Return (x, y) of the center of cell containing provided text 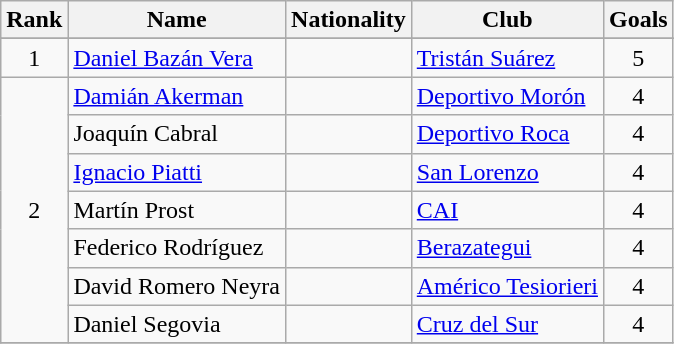
Daniel Segovia (177, 324)
Deportivo Morón (507, 96)
San Lorenzo (507, 172)
Berazategui (507, 248)
Tristán Suárez (507, 58)
David Romero Neyra (177, 286)
CAI (507, 210)
Rank (34, 20)
Cruz del Sur (507, 324)
Club (507, 20)
Ignacio Piatti (177, 172)
Deportivo Roca (507, 134)
Federico Rodríguez (177, 248)
Goals (638, 20)
2 (34, 210)
Américo Tesiorieri (507, 286)
Damián Akerman (177, 96)
Daniel Bazán Vera (177, 58)
Martín Prost (177, 210)
Nationality (349, 20)
1 (34, 58)
Joaquín Cabral (177, 134)
5 (638, 58)
Name (177, 20)
